From the cell containing the given text, extract its center point as [x, y] coordinate. 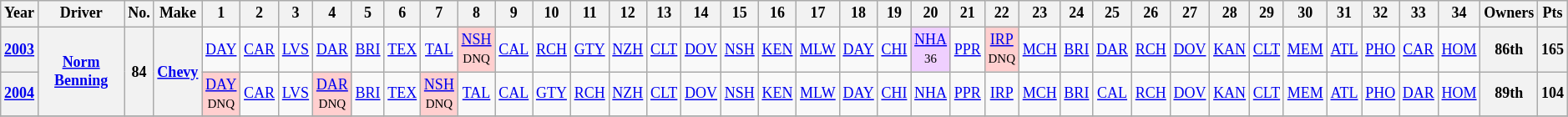
17 [818, 13]
29 [1266, 13]
2004 [20, 94]
8 [476, 13]
Owners [1510, 13]
23 [1039, 13]
19 [894, 13]
6 [402, 13]
16 [777, 13]
14 [701, 13]
2 [260, 13]
IRP [1002, 94]
22 [1002, 13]
Chevy [178, 72]
12 [628, 13]
10 [552, 13]
No. [139, 13]
31 [1344, 13]
30 [1305, 13]
13 [665, 13]
32 [1381, 13]
Pts [1553, 13]
4 [332, 13]
NHA [931, 94]
Norm Benning [80, 72]
5 [367, 13]
104 [1553, 94]
IRPDNQ [1002, 49]
DAYDNQ [221, 94]
25 [1112, 13]
84 [139, 72]
Driver [80, 13]
3 [296, 13]
86th [1510, 49]
21 [967, 13]
1 [221, 13]
11 [589, 13]
15 [740, 13]
24 [1077, 13]
89th [1510, 94]
Year [20, 13]
33 [1419, 13]
DARDNQ [332, 94]
27 [1190, 13]
165 [1553, 49]
2003 [20, 49]
7 [439, 13]
18 [858, 13]
34 [1459, 13]
28 [1230, 13]
Make [178, 13]
26 [1151, 13]
9 [514, 13]
NHA36 [931, 49]
20 [931, 13]
